Return (X, Y) of the center of cell containing provided text 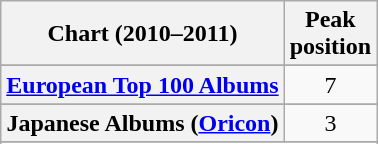
European Top 100 Albums (142, 85)
3 (330, 123)
7 (330, 85)
Japanese Albums (Oricon) (142, 123)
Chart (2010–2011) (142, 34)
Peakposition (330, 34)
